Pinpoint the cell where the given text exists, returning its (X, Y) midpoint coordinate. 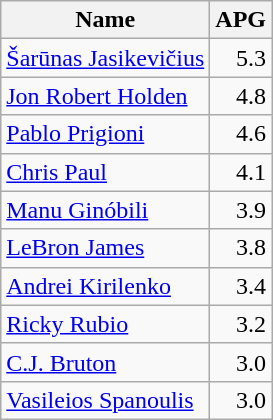
LeBron James (106, 248)
Jon Robert Holden (106, 96)
Vasileios Spanoulis (106, 400)
Name (106, 20)
3.4 (241, 286)
4.8 (241, 96)
3.9 (241, 210)
4.1 (241, 172)
5.3 (241, 58)
Ricky Rubio (106, 324)
APG (241, 20)
Manu Ginóbili (106, 210)
4.6 (241, 134)
3.8 (241, 248)
Pablo Prigioni (106, 134)
Šarūnas Jasikevičius (106, 58)
C.J. Bruton (106, 362)
3.2 (241, 324)
Andrei Kirilenko (106, 286)
Chris Paul (106, 172)
